Return the [x, y] coordinate for the center point of the cell that contains the specified text.  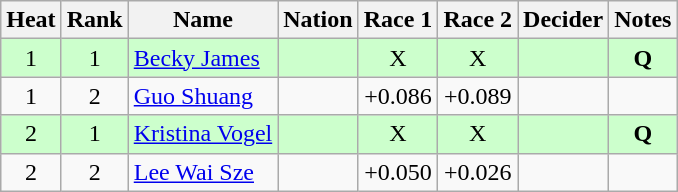
Becky James [203, 58]
Rank [94, 20]
Nation [318, 20]
Kristina Vogel [203, 134]
+0.050 [398, 172]
Notes [643, 20]
+0.026 [478, 172]
+0.086 [398, 96]
Lee Wai Sze [203, 172]
Name [203, 20]
Race 1 [398, 20]
Decider [564, 20]
Guo Shuang [203, 96]
Race 2 [478, 20]
+0.089 [478, 96]
Heat [31, 20]
